Capture the cell that displays the provided text and extract its (x, y) central coordinate. 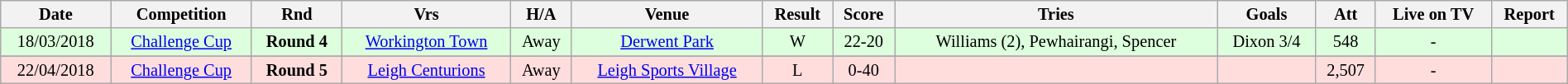
22-20 (863, 42)
Att (1346, 14)
Leigh Centurions (426, 70)
H/A (541, 14)
Tries (1056, 14)
Venue (667, 14)
Live on TV (1433, 14)
W (797, 42)
Round 4 (296, 42)
2,507 (1346, 70)
Result (797, 14)
Williams (2), Pewhairangi, Spencer (1056, 42)
Report (1529, 14)
Date (56, 14)
Workington Town (426, 42)
Leigh Sports Village (667, 70)
22/04/2018 (56, 70)
18/03/2018 (56, 42)
Goals (1267, 14)
Derwent Park (667, 42)
Rnd (296, 14)
0-40 (863, 70)
Dixon 3/4 (1267, 42)
Competition (182, 14)
548 (1346, 42)
Score (863, 14)
Vrs (426, 14)
L (797, 70)
Round 5 (296, 70)
